Detect which cell encompasses the target text, then output its [x, y] center coordinate. 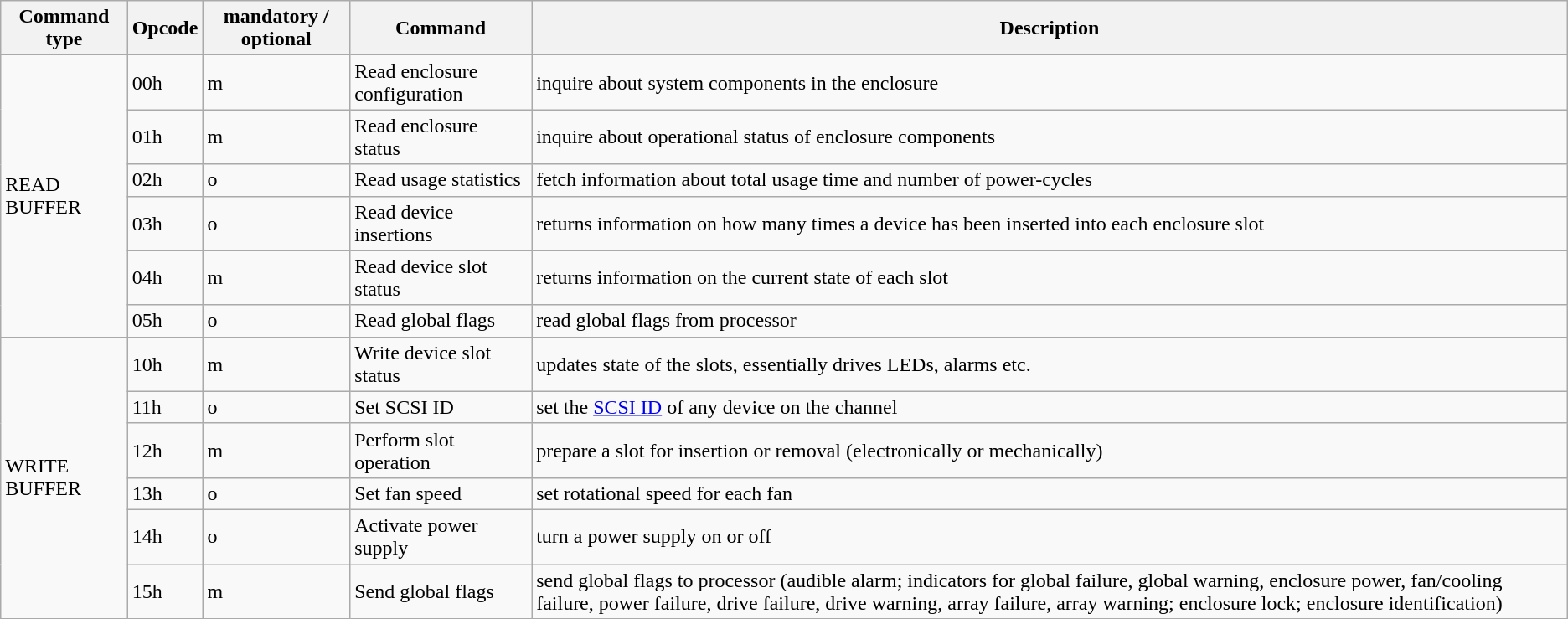
Read enclosure configuration [441, 82]
Read device slot status [441, 278]
Opcode [165, 28]
set the SCSI ID of any device on the channel [1050, 407]
Read usage statistics [441, 180]
returns information on the current state of each slot [1050, 278]
15h [165, 591]
WRITE BUFFER [64, 477]
11h [165, 407]
returns information on how many times a device has been inserted into each enclosure slot [1050, 223]
Description [1050, 28]
Read enclosure status [441, 137]
fetch information about total usage time and number of power-cycles [1050, 180]
12h [165, 451]
read global flags from processor [1050, 321]
01h [165, 137]
00h [165, 82]
set rotational speed for each fan [1050, 493]
Read device insertions [441, 223]
mandatory / optional [276, 28]
03h [165, 223]
Send global flags [441, 591]
14h [165, 536]
Command type [64, 28]
13h [165, 493]
READ BUFFER [64, 196]
10h [165, 364]
inquire about operational status of enclosure components [1050, 137]
Perform slot operation [441, 451]
Write device slot status [441, 364]
Activate power supply [441, 536]
updates state of the slots, essentially drives LEDs, alarms etc. [1050, 364]
Command [441, 28]
02h [165, 180]
Read global flags [441, 321]
04h [165, 278]
inquire about system components in the enclosure [1050, 82]
05h [165, 321]
prepare a slot for insertion or removal (electronically or mechanically) [1050, 451]
Set SCSI ID [441, 407]
Set fan speed [441, 493]
turn a power supply on or off [1050, 536]
